Output the (x, y) coordinate of the center of the cell containing the given text.  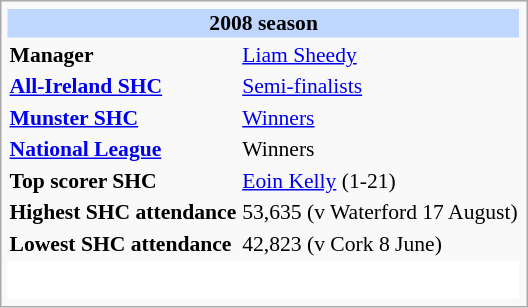
Manager (123, 54)
Munster SHC (123, 117)
National League (123, 149)
42,823 (v Cork 8 June) (380, 243)
Liam Sheedy (380, 54)
Lowest SHC attendance (123, 243)
All-Ireland SHC (123, 86)
Top scorer SHC (123, 180)
Highest SHC attendance (123, 212)
53,635 (v Waterford 17 August) (380, 212)
2008 season (264, 23)
Semi-finalists (380, 86)
Eoin Kelly (1-21) (380, 180)
